Extract the (X, Y) coordinate from the center of the cell holding the provided text.  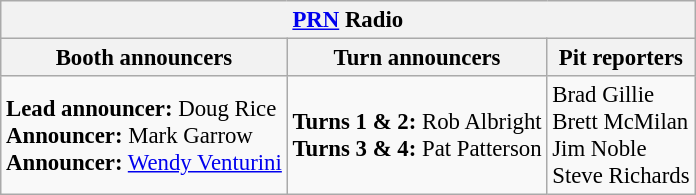
Booth announcers (144, 58)
Brad GillieBrett McMilanJim NobleSteve Richards (621, 136)
Turn announcers (417, 58)
Lead announcer: Doug RiceAnnouncer: Mark GarrowAnnouncer: Wendy Venturini (144, 136)
Pit reporters (621, 58)
Turns 1 & 2: Rob AlbrightTurns 3 & 4: Pat Patterson (417, 136)
PRN Radio (348, 20)
